Pinpoint the cell where the given text exists, returning its (x, y) midpoint coordinate. 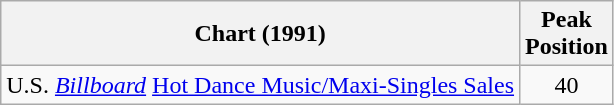
U.S. Billboard Hot Dance Music/Maxi-Singles Sales (260, 85)
PeakPosition (567, 34)
Chart (1991) (260, 34)
40 (567, 85)
